Scan for the cell matching the given text and deliver its [X, Y] coordinate at center. 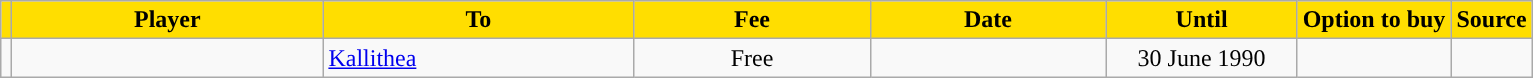
Fee [752, 20]
Date [988, 20]
Free [752, 58]
Source [1492, 20]
To [478, 20]
Option to buy [1374, 20]
Kallithea [478, 58]
Until [1202, 20]
Player [168, 20]
30 June 1990 [1202, 58]
